Extract the [x, y] coordinate from the center of the cell holding the provided text.  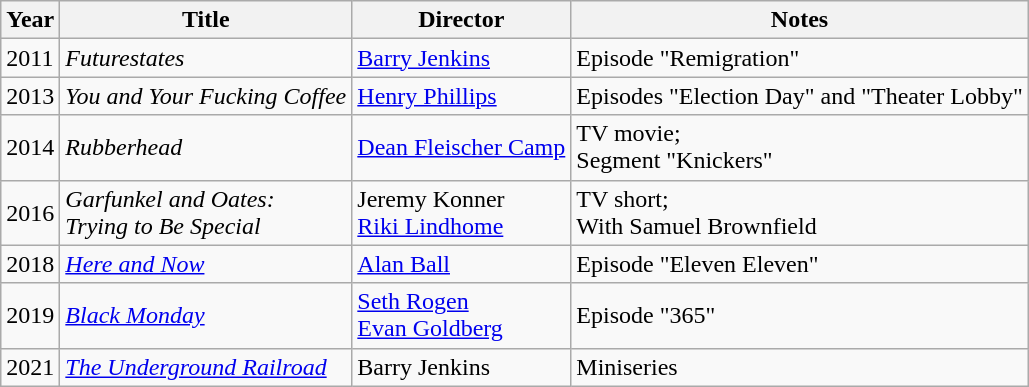
Black Monday [206, 316]
TV movie;Segment "Knickers" [800, 148]
Futurestates [206, 58]
Notes [800, 20]
Alan Ball [462, 264]
Seth RogenEvan Goldberg [462, 316]
Henry Phillips [462, 96]
2011 [30, 58]
Dean Fleischer Camp [462, 148]
Miniseries [800, 367]
Rubberhead [206, 148]
2014 [30, 148]
Here and Now [206, 264]
TV short;With Samuel Brownfield [800, 212]
2013 [30, 96]
2018 [30, 264]
Title [206, 20]
Garfunkel and Oates: Trying to Be Special [206, 212]
Episodes "Election Day" and "Theater Lobby" [800, 96]
Director [462, 20]
2019 [30, 316]
The Underground Railroad [206, 367]
2016 [30, 212]
Episode "365" [800, 316]
Jeremy KonnerRiki Lindhome [462, 212]
Episode "Remigration" [800, 58]
Episode "Eleven Eleven" [800, 264]
2021 [30, 367]
Year [30, 20]
You and Your Fucking Coffee [206, 96]
